Output the [X, Y] coordinate of the center of the cell containing the given text.  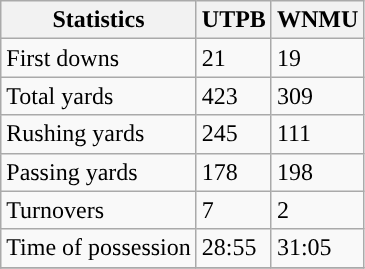
111 [317, 134]
28:55 [234, 248]
198 [317, 172]
31:05 [317, 248]
178 [234, 172]
Total yards [99, 96]
Rushing yards [99, 134]
309 [317, 96]
423 [234, 96]
First downs [99, 58]
Turnovers [99, 210]
19 [317, 58]
WNMU [317, 20]
21 [234, 58]
Passing yards [99, 172]
245 [234, 134]
2 [317, 210]
Time of possession [99, 248]
Statistics [99, 20]
7 [234, 210]
UTPB [234, 20]
